Determine the (X, Y) coordinate at the center of the cell enclosing the given text.  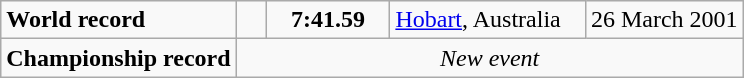
Hobart, Australia (488, 20)
Championship record (118, 58)
World record (118, 20)
7:41.59 (328, 20)
26 March 2001 (664, 20)
New event (490, 58)
